Identify which cell holds the provided text, then report its [x, y] central coordinate. 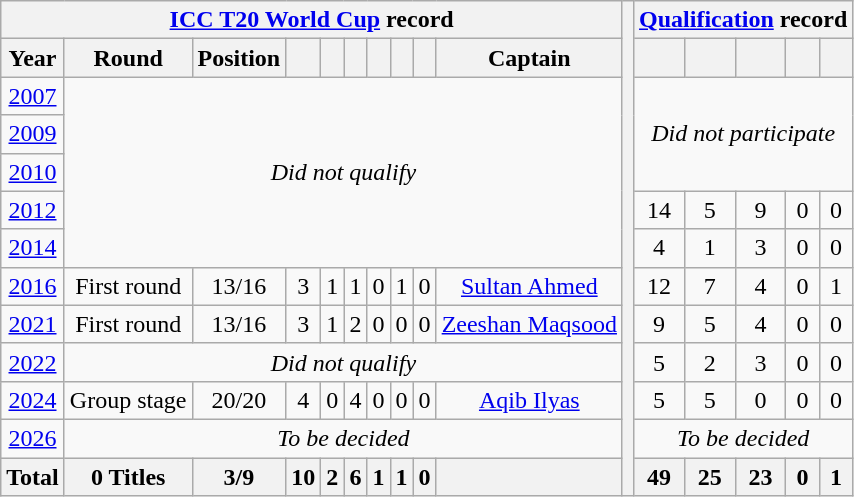
Round [128, 58]
10 [304, 477]
Sultan Ahmed [529, 286]
Zeeshan Maqsood [529, 324]
2026 [33, 438]
2022 [33, 362]
Aqib Ilyas [529, 400]
12 [660, 286]
Group stage [128, 400]
Captain [529, 58]
Did not participate [744, 134]
2010 [33, 172]
14 [660, 210]
25 [710, 477]
20/20 [239, 400]
0 Titles [128, 477]
2009 [33, 134]
23 [760, 477]
2007 [33, 96]
49 [660, 477]
2012 [33, 210]
Qualification record [744, 20]
3/9 [239, 477]
2021 [33, 324]
2016 [33, 286]
Position [239, 58]
7 [710, 286]
ICC T20 World Cup record [312, 20]
Year [33, 58]
6 [356, 477]
2014 [33, 248]
Total [33, 477]
2024 [33, 400]
